Find where the given text appears and provide that cell's center as (x, y) coordinate. 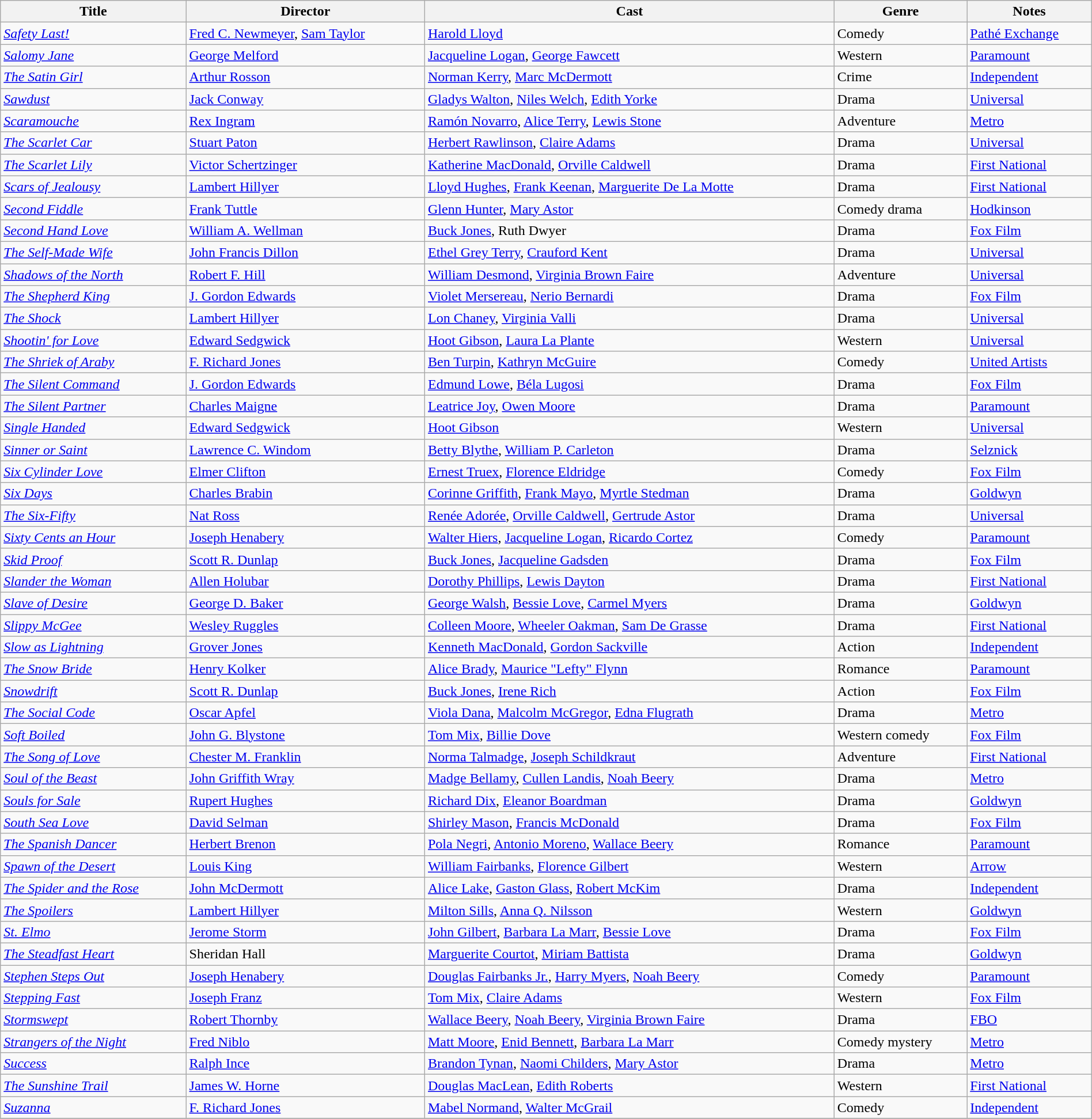
The Silent Partner (93, 406)
George Walsh, Bessie Love, Carmel Myers (629, 603)
Charles Brabin (305, 494)
Nat Ross (305, 515)
Violet Mersereau, Nerio Bernardi (629, 297)
Brandon Tynan, Naomi Childers, Mary Astor (629, 1064)
Katherine MacDonald, Orville Caldwell (629, 165)
St. Elmo (93, 932)
John Gilbert, Barbara La Marr, Bessie Love (629, 932)
Harold Lloyd (629, 33)
Skid Proof (93, 559)
Betty Blythe, William P. Carleton (629, 450)
Selznick (1029, 450)
The Silent Command (93, 384)
Tom Mix, Billie Dove (629, 735)
The Social Code (93, 713)
William A. Wellman (305, 230)
Frank Tuttle (305, 208)
Stepping Fast (93, 998)
Slow as Lightning (93, 647)
Stuart Paton (305, 143)
Wesley Ruggles (305, 625)
The Scarlet Lily (93, 165)
Viola Dana, Malcolm McGregor, Edna Flugrath (629, 713)
Douglas MacLean, Edith Roberts (629, 1086)
Success (93, 1064)
Soft Boiled (93, 735)
Salomy Jane (93, 55)
Notes (1029, 12)
Glenn Hunter, Mary Astor (629, 208)
Rex Ingram (305, 121)
Stormswept (93, 1020)
Richard Dix, Eleanor Boardman (629, 801)
Western comedy (900, 735)
Jack Conway (305, 99)
John G. Blystone (305, 735)
Buck Jones, Ruth Dwyer (629, 230)
Norman Kerry, Marc McDermott (629, 77)
Six Days (93, 494)
Safety Last! (93, 33)
Hoot Gibson (629, 428)
Slander the Woman (93, 581)
John Griffith Wray (305, 779)
The Shock (93, 318)
Jacqueline Logan, George Fawcett (629, 55)
The Shriek of Araby (93, 362)
Robert F. Hill (305, 275)
Tom Mix, Claire Adams (629, 998)
Lloyd Hughes, Frank Keenan, Marguerite De La Motte (629, 187)
Stephen Steps Out (93, 976)
Crime (900, 77)
Douglas Fairbanks Jr., Harry Myers, Noah Beery (629, 976)
Colleen Moore, Wheeler Oakman, Sam De Grasse (629, 625)
FBO (1029, 1020)
Genre (900, 12)
Suzanna (93, 1107)
Hodkinson (1029, 208)
Title (93, 12)
Ernest Truex, Florence Eldridge (629, 472)
William Desmond, Virginia Brown Faire (629, 275)
Spawn of the Desert (93, 866)
Ben Turpin, Kathryn McGuire (629, 362)
Renée Adorée, Orville Caldwell, Gertrude Astor (629, 515)
Dorothy Phillips, Lewis Dayton (629, 581)
Sinner or Saint (93, 450)
Milton Sills, Anna Q. Nilsson (629, 910)
John Francis Dillon (305, 252)
The Spider and the Rose (93, 888)
The Spanish Dancer (93, 844)
Joseph Franz (305, 998)
David Selman (305, 822)
Soul of the Beast (93, 779)
The Scarlet Car (93, 143)
Norma Talmadge, Joseph Schildkraut (629, 757)
Herbert Rawlinson, Claire Adams (629, 143)
Edmund Lowe, Béla Lugosi (629, 384)
Elmer Clifton (305, 472)
Scaramouche (93, 121)
George Melford (305, 55)
Madge Bellamy, Cullen Landis, Noah Beery (629, 779)
Second Fiddle (93, 208)
Scars of Jealousy (93, 187)
Ralph Ince (305, 1064)
Cast (629, 12)
Comedy mystery (900, 1042)
South Sea Love (93, 822)
Charles Maigne (305, 406)
Shirley Mason, Francis McDonald (629, 822)
William Fairbanks, Florence Gilbert (629, 866)
Jerome Storm (305, 932)
Arrow (1029, 866)
Ethel Grey Terry, Crauford Kent (629, 252)
Pathé Exchange (1029, 33)
Mabel Normand, Walter McGrail (629, 1107)
Slave of Desire (93, 603)
Shootin' for Love (93, 340)
The Song of Love (93, 757)
Chester M. Franklin (305, 757)
Allen Holubar (305, 581)
Shadows of the North (93, 275)
Sawdust (93, 99)
Fred Niblo (305, 1042)
James W. Horne (305, 1086)
Grover Jones (305, 647)
The Sunshine Trail (93, 1086)
Buck Jones, Irene Rich (629, 691)
Hoot Gibson, Laura La Plante (629, 340)
Victor Schertzinger (305, 165)
Marguerite Courtot, Miriam Battista (629, 954)
Alice Brady, Maurice "Lefty" Flynn (629, 669)
Lon Chaney, Virginia Valli (629, 318)
Kenneth MacDonald, Gordon Sackville (629, 647)
George D. Baker (305, 603)
Single Handed (93, 428)
Gladys Walton, Niles Welch, Edith Yorke (629, 99)
Corinne Griffith, Frank Mayo, Myrtle Stedman (629, 494)
Sheridan Hall (305, 954)
Comedy drama (900, 208)
Oscar Apfel (305, 713)
Rupert Hughes (305, 801)
Henry Kolker (305, 669)
Alice Lake, Gaston Glass, Robert McKim (629, 888)
The Self-Made Wife (93, 252)
Wallace Beery, Noah Beery, Virginia Brown Faire (629, 1020)
Director (305, 12)
Buck Jones, Jacqueline Gadsden (629, 559)
The Six-Fifty (93, 515)
Second Hand Love (93, 230)
Ramón Novarro, Alice Terry, Lewis Stone (629, 121)
Walter Hiers, Jacqueline Logan, Ricardo Cortez (629, 537)
Robert Thornby (305, 1020)
The Snow Bride (93, 669)
Louis King (305, 866)
John McDermott (305, 888)
Snowdrift (93, 691)
Sixty Cents an Hour (93, 537)
Leatrice Joy, Owen Moore (629, 406)
The Shepherd King (93, 297)
The Spoilers (93, 910)
Six Cylinder Love (93, 472)
Matt Moore, Enid Bennett, Barbara La Marr (629, 1042)
Slippy McGee (93, 625)
Arthur Rosson (305, 77)
Pola Negri, Antonio Moreno, Wallace Beery (629, 844)
United Artists (1029, 362)
Souls for Sale (93, 801)
The Steadfast Heart (93, 954)
Herbert Brenon (305, 844)
Lawrence C. Windom (305, 450)
Fred C. Newmeyer, Sam Taylor (305, 33)
The Satin Girl (93, 77)
Strangers of the Night (93, 1042)
